Determine the [X, Y] coordinate at the center of the cell enclosing the given text.  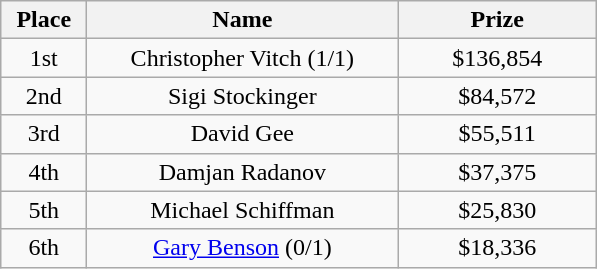
$84,572 [498, 96]
$37,375 [498, 172]
Place [44, 20]
$18,336 [498, 248]
$55,511 [498, 134]
1st [44, 58]
Gary Benson (0/1) [242, 248]
Damjan Radanov [242, 172]
6th [44, 248]
$25,830 [498, 210]
Prize [498, 20]
2nd [44, 96]
3rd [44, 134]
Sigi Stockinger [242, 96]
Michael Schiffman [242, 210]
4th [44, 172]
Christopher Vitch (1/1) [242, 58]
Name [242, 20]
$136,854 [498, 58]
David Gee [242, 134]
5th [44, 210]
